Identify which cell holds the provided text, then report its (x, y) central coordinate. 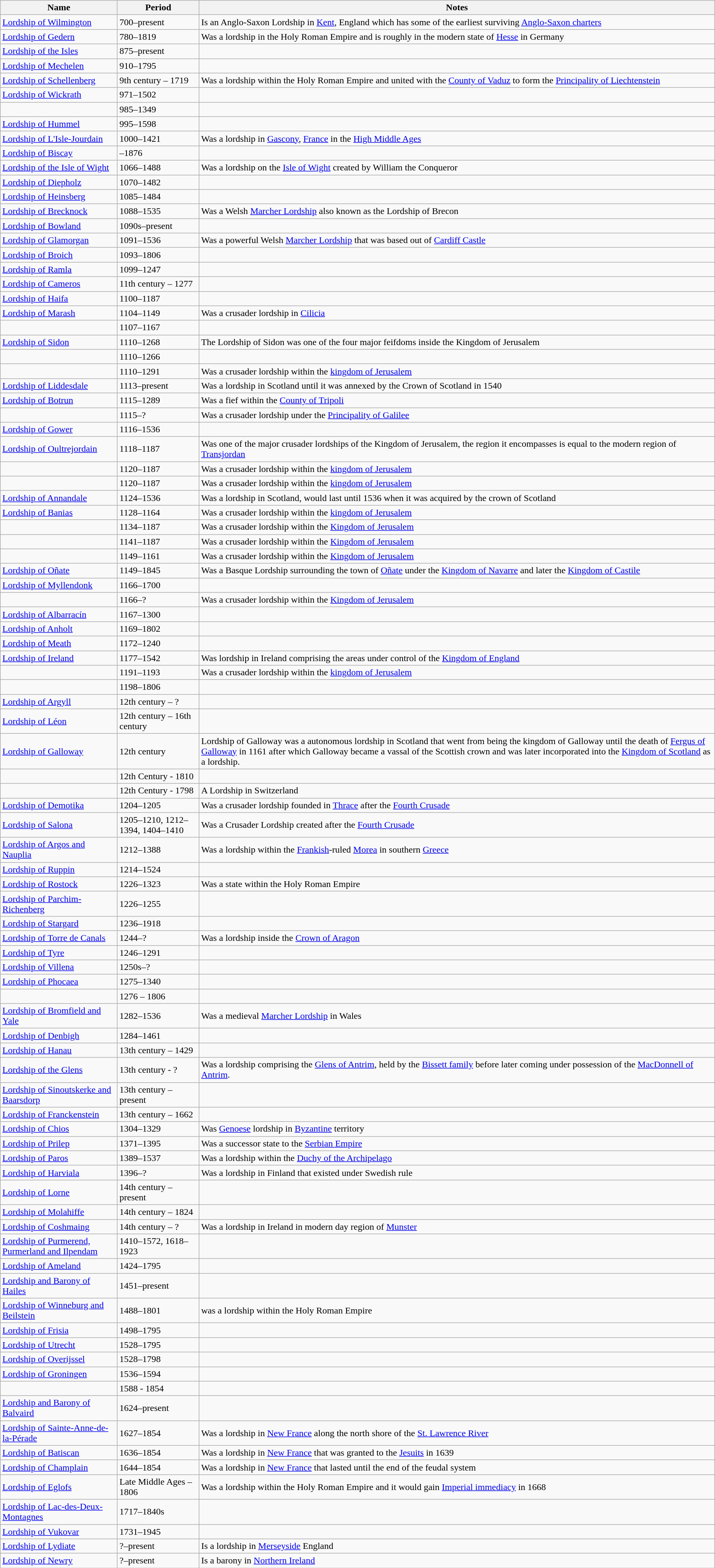
1149–1845 (158, 571)
Lordship of Phocaea (59, 982)
Was a Welsh Marcher Lordship also known as the Lordship of Brecon (457, 211)
1498–1795 (158, 1330)
Lordship and Barony of Balvaird (59, 1408)
Lordship of Biscay (59, 153)
Lordship of L'Isle-Jourdain (59, 138)
12th century (158, 751)
Lordship of Sainte-Anne-de-la-Pérade (59, 1433)
1636–1854 (158, 1453)
1389–1537 (158, 1158)
Lordship of Denbigh (59, 1036)
14th century – ? (158, 1226)
Was a lordship in Finland that existed under Swedish rule (457, 1172)
Lordship of Harviala (59, 1172)
Was a lordship in Scotland until it was annexed by the Crown of Scotland in 1540 (457, 386)
1204–1205 (158, 805)
Was a crusader lordship founded in Thrace after the Fourth Crusade (457, 805)
1113–present (158, 386)
1304–1329 (158, 1129)
1128–1164 (158, 512)
780–1819 (158, 37)
Was a lordship in New France that lasted until the end of the feudal system (457, 1467)
1282–1536 (158, 1016)
Lordship of Liddesdale (59, 386)
1000–1421 (158, 138)
995–1598 (158, 124)
Name (59, 8)
Was a crusader lordship in Cilicia (457, 313)
1214–1524 (158, 869)
Lordship of Tyre (59, 953)
13th century - ? (158, 1070)
12th century – 16th century (158, 722)
13th century – present (158, 1095)
1107–1167 (158, 328)
Lordship of Ameland (59, 1266)
Was a lordship within the Holy Roman Empire and united with the County of Vaduz to form the Principality of Liechtenstein (457, 80)
Lordship of Champlain (59, 1467)
Lordship of Vukovar (59, 1531)
12th century – ? (158, 702)
Lordship of Rostock (59, 884)
Was a lordship within the Frankish-ruled Morea in southern Greece (457, 850)
Lordship of Villena (59, 967)
Was a state within the Holy Roman Empire (457, 884)
Lordship of Gedern (59, 37)
1091–1536 (158, 240)
Notes (457, 8)
Lordship of Hummel (59, 124)
1250s–? (158, 967)
Was a successor state to the Serbian Empire (457, 1143)
Lordship of Coshmaing (59, 1226)
Lordship of Parchim-Richenberg (59, 903)
1226–1255 (158, 903)
Lordship of Chios (59, 1129)
910–1795 (158, 66)
Was a lordship in the Holy Roman Empire and is roughly in the modern state of Hesse in Germany (457, 37)
Lordship of Salona (59, 825)
Lordship of Demotika (59, 805)
1100–1187 (158, 298)
1134–1187 (158, 527)
Is a lordship in Merseyside England (457, 1546)
1627–1854 (158, 1433)
Lordship of Anholt (59, 629)
1169–1802 (158, 629)
Lordship of Lac-des-Deux-Montagnes (59, 1512)
Lordship and Barony of Hailes (59, 1286)
Was a lordship in Scotland, would last until 1536 when it was acquired by the crown of Scotland (457, 498)
Lordship of Argos and Nauplia (59, 850)
Lordship of Utrecht (59, 1345)
Was lordship in Ireland comprising the areas under control of the Kingdom of England (457, 658)
Was one of the major crusader lordships of the Kingdom of Jerusalem, the region it encompasses is equal to the modern region of Transjordan (457, 449)
1644–1854 (158, 1467)
Was a fief within the County of Tripoli (457, 400)
Lordship of Torre de Canals (59, 938)
was a lordship within the Holy Roman Empire (457, 1311)
1212–1388 (158, 850)
Lordship of Groningen (59, 1374)
1118–1187 (158, 449)
Was a lordship in New France along the north shore of the St. Lawrence River (457, 1433)
The Lordship of Sidon was one of the four major feifdoms inside the Kingdom of Jerusalem (457, 342)
1099–1247 (158, 269)
Lordship of Molahiffe (59, 1212)
Lordship of Gower (59, 430)
Lordship of Overijssel (59, 1359)
–1876 (158, 153)
1236–1918 (158, 923)
1226–1323 (158, 884)
1624–present (158, 1408)
1104–1149 (158, 313)
1410–1572, 1618–1923 (158, 1247)
1244–? (158, 938)
1115–? (158, 415)
Lordship of Stargard (59, 923)
Lordship of Paros (59, 1158)
1275–1340 (158, 982)
Lordship of Eglofs (59, 1487)
Lordship of Lydiate (59, 1546)
Lordship of Brecknock (59, 211)
Lordship of Newry (59, 1561)
Lordship of Oultrejordain (59, 449)
1115–1289 (158, 400)
1088–1535 (158, 211)
Lordship of Bromfield and Yale (59, 1016)
971–1502 (158, 95)
Lordship of Ireland (59, 658)
1093–1806 (158, 255)
1110–1291 (158, 371)
Lordship of Diepholz (59, 182)
13th century – 1429 (158, 1050)
1110–1268 (158, 342)
Lordship of Haifa (59, 298)
Lordship of Bowland (59, 226)
A Lordship in Switzerland (457, 791)
Was a Crusader Lordship created after the Fourth Crusade (457, 825)
1528–1795 (158, 1345)
11th century – 1277 (158, 284)
Lordship of the Glens (59, 1070)
Was a Basque Lordship surrounding the town of Oñate under the Kingdom of Navarre and later the Kingdom of Castile (457, 571)
985–1349 (158, 109)
Was a lordship in Ireland in modern day region of Munster (457, 1226)
1172–1240 (158, 643)
Lordship of the Isle of Wight (59, 167)
Lordship of Oñate (59, 571)
1396–? (158, 1172)
Lordship of Prilep (59, 1143)
Lordship of the Isles (59, 51)
12th Century - 1810 (158, 776)
Lordship of Glamorgan (59, 240)
1167–1300 (158, 614)
Lordship of Frisia (59, 1330)
Lordship of Banias (59, 512)
1424–1795 (158, 1266)
1110–1266 (158, 357)
9th century – 1719 (158, 80)
12th Century - 1798 (158, 791)
Is an Anglo-Saxon Lordship in Kent, England which has some of the earliest surviving Anglo-Saxon charters (457, 22)
1166–? (158, 600)
1177–1542 (158, 658)
Lordship of Sidon (59, 342)
Lordship of Purmerend, Purmerland and Ilpendam (59, 1247)
Lordship of Hanau (59, 1050)
1149–1161 (158, 556)
Lordship of Winneburg and Beilstein (59, 1311)
Lordship of Argyll (59, 702)
1528–1798 (158, 1359)
1717–1840s (158, 1512)
Was Genoese lordship in Byzantine territory (457, 1129)
Lordship of Lorne (59, 1192)
1451–present (158, 1286)
1731–1945 (158, 1531)
Lordship of Broich (59, 255)
Lordship of Galloway (59, 751)
Was a lordship within the Holy Roman Empire and it would gain Imperial immediacy in 1668 (457, 1487)
Lordship of Ruppin (59, 869)
Was a medieval Marcher Lordship in Wales (457, 1016)
Late Middle Ages – 1806 (158, 1487)
875–present (158, 51)
1085–1484 (158, 197)
1588 - 1854 (158, 1388)
1124–1536 (158, 498)
Lordship of Batiscan (59, 1453)
Period (158, 8)
1116–1536 (158, 430)
1066–1488 (158, 167)
1070–1482 (158, 182)
1536–1594 (158, 1374)
Lordship of Cameros (59, 284)
Lordship of Heinsberg (59, 197)
1488–1801 (158, 1311)
Lordship of Wickrath (59, 95)
14th century – 1824 (158, 1212)
Lordship of Léon (59, 722)
Lordship of Schellenberg (59, 80)
Lordship of Mechelen (59, 66)
Lordship of Albarracín (59, 614)
Was a lordship in New France that was granted to the Jesuits in 1639 (457, 1453)
1090s–present (158, 226)
Lordship of Ramla (59, 269)
1191–1193 (158, 673)
Lordship of Annandale (59, 498)
Was a powerful Welsh Marcher Lordship that was based out of Cardiff Castle (457, 240)
Is a barony in Northern Ireland (457, 1561)
Lordship of Franckenstein (59, 1114)
Was a lordship comprising the Glens of Antrim, held by the Bissett family before later coming under possession of the MacDonnell of Antrim. (457, 1070)
1205–1210, 1212–1394, 1404–1410 (158, 825)
1246–1291 (158, 953)
Was a lordship on the Isle of Wight created by William the Conqueror (457, 167)
1198–1806 (158, 687)
1276 – 1806 (158, 996)
Was a crusader lordship under the Principality of Galilee (457, 415)
Lordship of Myllendonk (59, 585)
Lordship of Marash (59, 313)
Was a lordship in Gascony, France in the High Middle Ages (457, 138)
Lordship of Sinoutskerke and Baarsdorp (59, 1095)
Was a lordship within the Duchy of the Archipelago (457, 1158)
1284–1461 (158, 1036)
700–present (158, 22)
1371–1395 (158, 1143)
Lordship of Botrun (59, 400)
14th century – present (158, 1192)
1141–1187 (158, 542)
Was a lordship inside the Crown of Aragon (457, 938)
13th century – 1662 (158, 1114)
1166–1700 (158, 585)
Lordship of Wilmington (59, 22)
Lordship of Meath (59, 643)
